Determine the [X, Y] coordinate at the center of the cell enclosing the given text.  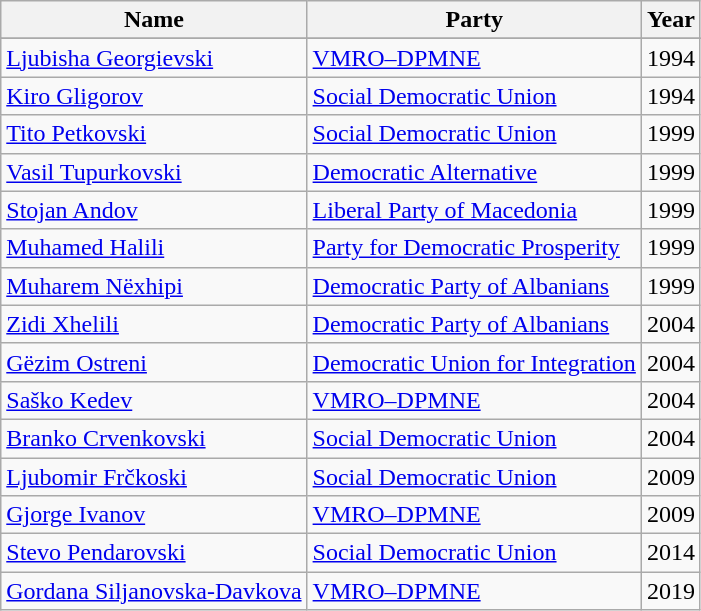
Vasil Tupurkovski [154, 172]
Ljubomir Frčkoski [154, 477]
Gordana Siljanovska-Davkova [154, 591]
Ljubisha Georgievski [154, 58]
2019 [670, 591]
Stojan Andov [154, 210]
Branko Crvenkovski [154, 438]
Gëzim Ostreni [154, 362]
Zidi Xhelili [154, 324]
Party [474, 20]
Saško Kedev [154, 400]
Democratic Union for Integration [474, 362]
Muharem Nëxhipi [154, 286]
Name [154, 20]
Stevo Pendarovski [154, 553]
Democratic Alternative [474, 172]
Gjorge Ivanov [154, 515]
Muhamed Halili [154, 248]
Year [670, 20]
Party for Democratic Prosperity [474, 248]
Kiro Gligorov [154, 96]
Liberal Party of Macedonia [474, 210]
2014 [670, 553]
Tito Petkovski [154, 134]
